From the cell containing the given text, extract its center point as [X, Y] coordinate. 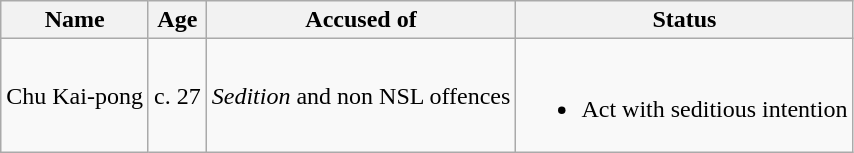
Sedition and non NSL offences [361, 96]
Age [177, 20]
c. 27 [177, 96]
Chu Kai-pong [75, 96]
Act with seditious intention [684, 96]
Name [75, 20]
Status [684, 20]
Accused of [361, 20]
